Search for the cell housing the specified text and yield its [x, y] center coordinate. 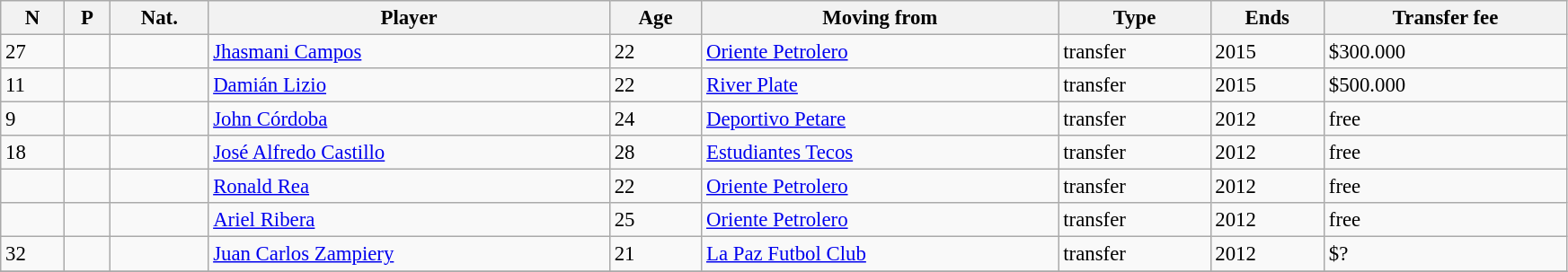
Ariel Ribera [410, 220]
River Plate [881, 85]
Jhasmani Campos [410, 52]
Ends [1267, 18]
N [32, 18]
28 [655, 153]
Estudiantes Tecos [881, 153]
$300.000 [1445, 52]
Age [655, 18]
18 [32, 153]
José Alfredo Castillo [410, 153]
John Córdoba [410, 119]
La Paz Futbol Club [881, 254]
24 [655, 119]
Damián Lizio [410, 85]
$? [1445, 254]
Ronald Rea [410, 187]
Player [410, 18]
Type [1134, 18]
P [87, 18]
$500.000 [1445, 85]
Juan Carlos Zampiery [410, 254]
9 [32, 119]
Nat. [160, 18]
25 [655, 220]
Transfer fee [1445, 18]
21 [655, 254]
27 [32, 52]
Deportivo Petare [881, 119]
11 [32, 85]
32 [32, 254]
Moving from [881, 18]
